Identify which cell holds the provided text, then report its [x, y] central coordinate. 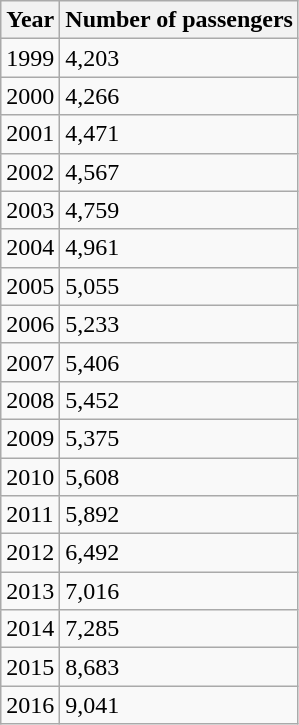
2006 [30, 324]
2009 [30, 438]
Number of passengers [180, 20]
2013 [30, 591]
1999 [30, 58]
2011 [30, 515]
4,759 [180, 210]
2005 [30, 286]
2016 [30, 705]
9,041 [180, 705]
2003 [30, 210]
5,055 [180, 286]
2002 [30, 172]
7,016 [180, 591]
2010 [30, 477]
2014 [30, 629]
8,683 [180, 667]
2012 [30, 553]
4,961 [180, 248]
2001 [30, 134]
7,285 [180, 629]
4,266 [180, 96]
4,203 [180, 58]
5,233 [180, 324]
2004 [30, 248]
2015 [30, 667]
2000 [30, 96]
6,492 [180, 553]
2008 [30, 400]
5,375 [180, 438]
4,567 [180, 172]
5,452 [180, 400]
2007 [30, 362]
5,406 [180, 362]
4,471 [180, 134]
5,892 [180, 515]
5,608 [180, 477]
Year [30, 20]
